Detect which cell encompasses the target text, then output its [x, y] center coordinate. 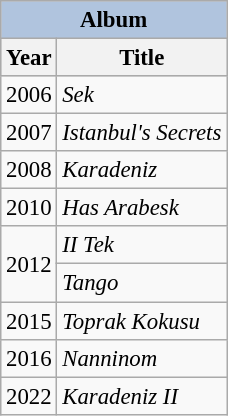
II Tek [142, 245]
Nanninom [142, 358]
Karadeniz II [142, 396]
2022 [29, 396]
Istanbul's Secrets [142, 133]
Year [29, 58]
2006 [29, 95]
Toprak Kokusu [142, 321]
2007 [29, 133]
2008 [29, 170]
2010 [29, 208]
Tango [142, 283]
Karadeniz [142, 170]
Has Arabesk [142, 208]
Album [114, 20]
Title [142, 58]
Sek [142, 95]
2015 [29, 321]
2016 [29, 358]
2012 [29, 264]
